Extract the [x, y] coordinate from the center of the cell holding the provided text.  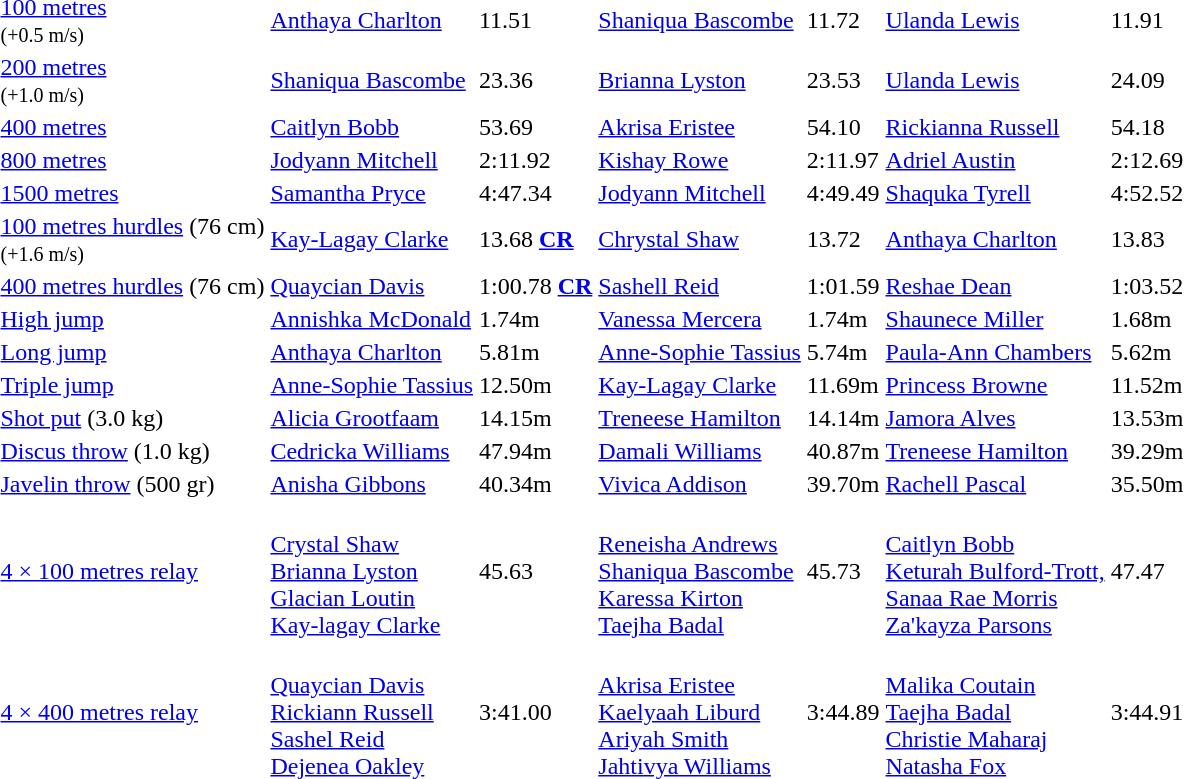
54.10 [843, 127]
Ulanda Lewis [995, 80]
Cedricka Williams [372, 451]
4:47.34 [535, 193]
4:49.49 [843, 193]
45.63 [535, 571]
Sashell Reid [700, 286]
47.94m [535, 451]
Reneisha Andrews Shaniqua Bascombe Karessa Kirton Taejha Badal [700, 571]
40.34m [535, 484]
Anisha Gibbons [372, 484]
Shaniqua Bascombe [372, 80]
40.87m [843, 451]
13.68 CR [535, 240]
Jamora Alves [995, 418]
45.73 [843, 571]
Kishay Rowe [700, 160]
Chrystal Shaw [700, 240]
Rachell Pascal [995, 484]
Brianna Lyston [700, 80]
Damali Williams [700, 451]
14.14m [843, 418]
2:11.97 [843, 160]
Quaycian Davis [372, 286]
23.36 [535, 80]
Alicia Grootfaam [372, 418]
Princess Browne [995, 385]
39.70m [843, 484]
13.72 [843, 240]
Samantha Pryce [372, 193]
Paula-Ann Chambers [995, 352]
Vivica Addison [700, 484]
Shaquka Tyrell [995, 193]
1:00.78 CR [535, 286]
5.74m [843, 352]
Shaunece Miller [995, 319]
Vanessa Mercera [700, 319]
1:01.59 [843, 286]
53.69 [535, 127]
Rickianna Russell [995, 127]
Caitlyn Bobb Keturah Bulford-Trott, Sanaa Rae Morris Za'kayza Parsons [995, 571]
Caitlyn Bobb [372, 127]
Crystal Shaw Brianna Lyston Glacian Loutin Kay-lagay Clarke [372, 571]
Akrisa Eristee [700, 127]
5.81m [535, 352]
Annishka McDonald [372, 319]
Adriel Austin [995, 160]
12.50m [535, 385]
11.69m [843, 385]
14.15m [535, 418]
Reshae Dean [995, 286]
23.53 [843, 80]
2:11.92 [535, 160]
